Provide the (X, Y) coordinate of the cell's center where the given text is located.  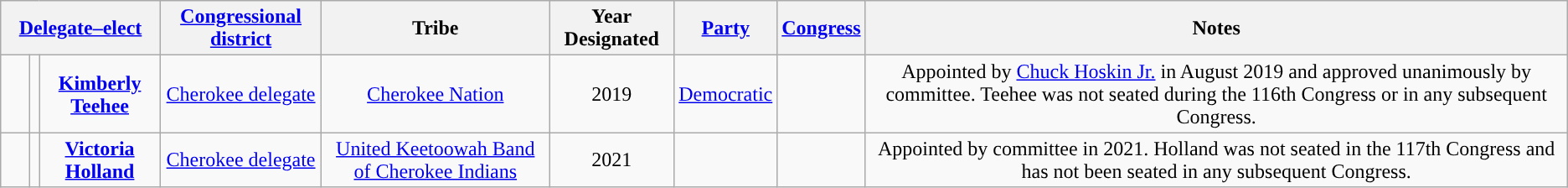
Notes (1216, 29)
Congress (821, 29)
Tribe (436, 29)
Congressional district (241, 29)
United Keetoowah Band of Cherokee Indians (436, 159)
Kimberly Teehee (100, 94)
Victoria Holland (100, 159)
Party (725, 29)
Democratic (725, 94)
Cherokee Nation (436, 94)
Year Designated (611, 29)
Appointed by committee in 2021. Holland was not seated in the 117th Congress and has not been seated in any subsequent Congress. (1216, 159)
2019 (611, 94)
Delegate–elect (80, 29)
2021 (611, 159)
